Capture the cell that displays the provided text and extract its [X, Y] central coordinate. 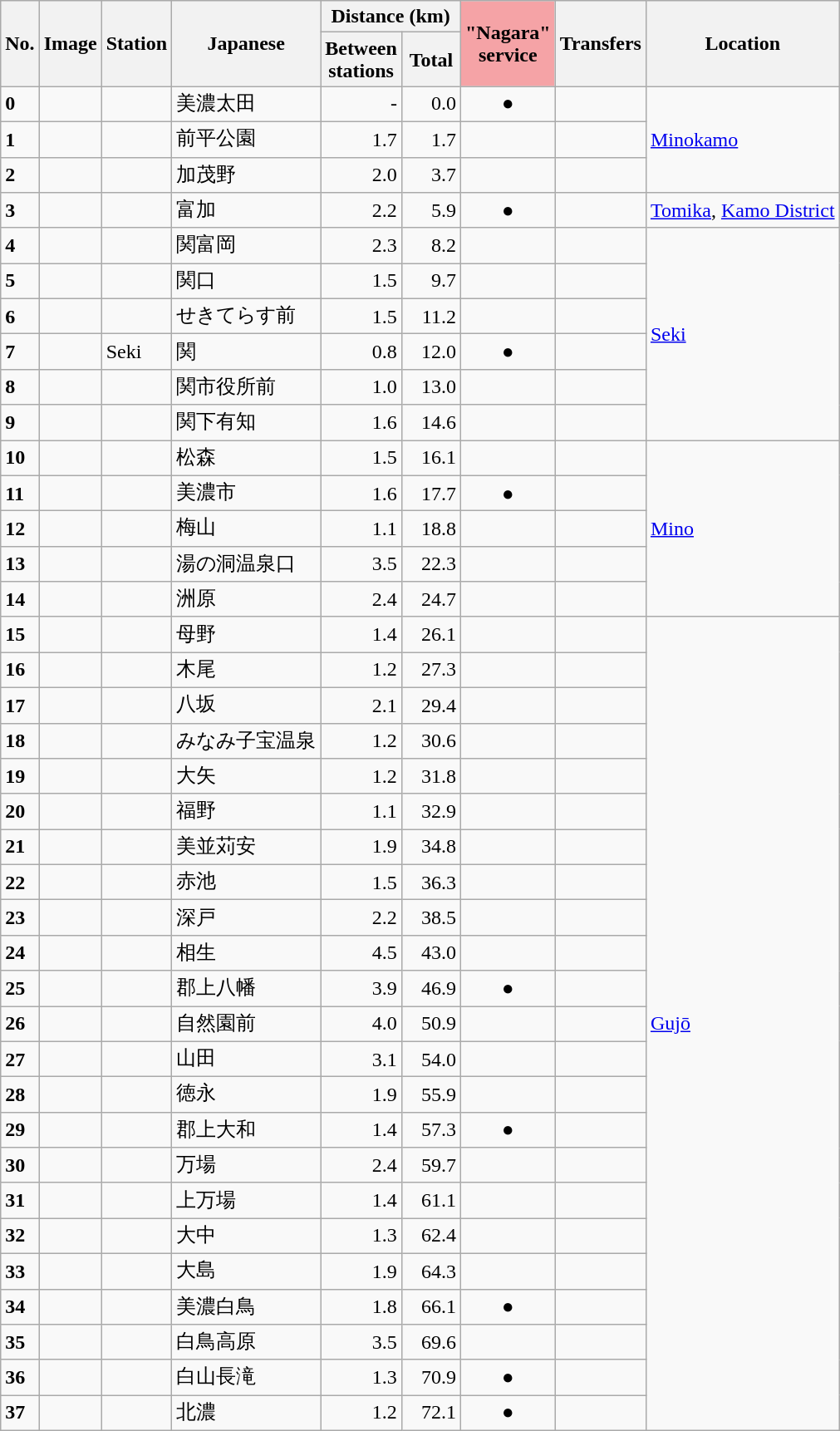
梅山 [246, 529]
33 [20, 1271]
32.9 [430, 811]
20 [20, 811]
富加 [246, 211]
34.8 [430, 848]
28 [20, 1095]
Gujō [743, 1024]
山田 [246, 1059]
70.9 [430, 1378]
松森 [246, 459]
美並苅安 [246, 848]
5 [20, 281]
62.4 [430, 1237]
関富岡 [246, 246]
18 [20, 741]
14.6 [430, 422]
上万場 [246, 1200]
10 [20, 459]
6 [20, 316]
Japanese [246, 43]
みなみ子宝温泉 [246, 741]
34 [20, 1306]
29.4 [430, 705]
"Nagara" service [508, 43]
美濃太田 [246, 105]
郡上大和 [246, 1130]
18.8 [430, 529]
相生 [246, 952]
26 [20, 1024]
大矢 [246, 776]
大島 [246, 1271]
16.1 [430, 459]
55.9 [430, 1095]
赤池 [246, 883]
0 [20, 105]
35 [20, 1343]
Distance (km) [391, 17]
母野 [246, 635]
Total [430, 60]
Mino [743, 529]
24 [20, 952]
8 [20, 387]
0.0 [430, 105]
13.0 [430, 387]
深戸 [246, 917]
関下有知 [246, 422]
66.1 [430, 1306]
郡上八幡 [246, 989]
白鳥高原 [246, 1343]
30 [20, 1165]
徳永 [246, 1095]
32 [20, 1237]
3 [20, 211]
69.6 [430, 1343]
31.8 [430, 776]
9 [20, 422]
3.7 [430, 175]
19 [20, 776]
43.0 [430, 952]
2.0 [361, 175]
福野 [246, 811]
Location [743, 43]
1 [20, 140]
12.0 [430, 352]
Tomika, Kamo District [743, 211]
30.6 [430, 741]
自然園前 [246, 1024]
14 [20, 600]
3.1 [361, 1059]
11.2 [430, 316]
17.7 [430, 494]
37 [20, 1413]
加茂野 [246, 175]
5.9 [430, 211]
36.3 [430, 883]
せきてらす前 [246, 316]
白山長滝 [246, 1378]
0.8 [361, 352]
64.3 [430, 1271]
72.1 [430, 1413]
9.7 [430, 281]
北濃 [246, 1413]
大中 [246, 1237]
25 [20, 989]
22 [20, 883]
38.5 [430, 917]
美濃市 [246, 494]
Betweenstations [361, 60]
36 [20, 1378]
Minokamo [743, 140]
27.3 [430, 670]
Image [70, 43]
59.7 [430, 1165]
22.3 [430, 563]
関口 [246, 281]
美濃白鳥 [246, 1306]
1.0 [361, 387]
洲原 [246, 600]
No. [20, 43]
13 [20, 563]
21 [20, 848]
関 [246, 352]
- [361, 105]
4 [20, 246]
湯の洞温泉口 [246, 563]
50.9 [430, 1024]
2.1 [361, 705]
26.1 [430, 635]
8.2 [430, 246]
12 [20, 529]
木尾 [246, 670]
23 [20, 917]
46.9 [430, 989]
7 [20, 352]
11 [20, 494]
八坂 [246, 705]
16 [20, 670]
Transfers [600, 43]
61.1 [430, 1200]
3.9 [361, 989]
4.0 [361, 1024]
関市役所前 [246, 387]
Station [136, 43]
17 [20, 705]
2 [20, 175]
27 [20, 1059]
31 [20, 1200]
4.5 [361, 952]
54.0 [430, 1059]
15 [20, 635]
29 [20, 1130]
2.3 [361, 246]
万場 [246, 1165]
57.3 [430, 1130]
24.7 [430, 600]
前平公園 [246, 140]
1.8 [361, 1306]
